For the text-containing cell, return its midpoint in [X, Y] coordinate format. 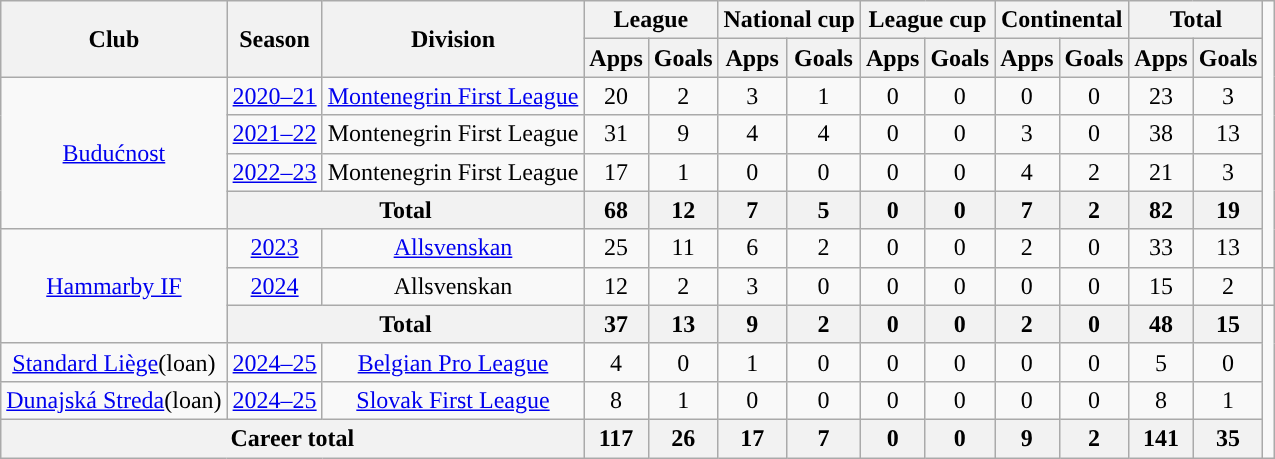
League [651, 20]
25 [616, 248]
Hammarby IF [114, 286]
19 [1228, 210]
48 [1161, 324]
League cup [927, 20]
Belgian Pro League [453, 362]
2023 [274, 248]
11 [683, 248]
Continental [1062, 20]
Division [453, 39]
117 [616, 438]
141 [1161, 438]
31 [616, 134]
2020–21 [274, 96]
33 [1161, 248]
82 [1161, 210]
6 [752, 248]
National cup [789, 20]
Slovak First League [453, 400]
26 [683, 438]
Standard Liège(loan) [114, 362]
38 [1161, 134]
68 [616, 210]
Budućnost [114, 153]
20 [616, 96]
2022–23 [274, 172]
Dunajská Streda(loan) [114, 400]
2021–22 [274, 134]
21 [1161, 172]
37 [616, 324]
2024 [274, 286]
Career total [292, 438]
Season [274, 39]
Club [114, 39]
35 [1228, 438]
23 [1161, 96]
